Output the (x, y) coordinate of the center of the cell containing the given text.  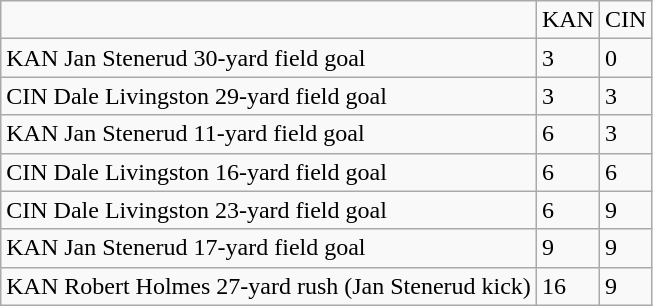
CIN Dale Livingston 23-yard field goal (269, 210)
KAN (568, 20)
CIN (625, 20)
16 (568, 286)
CIN Dale Livingston 16-yard field goal (269, 172)
KAN Robert Holmes 27-yard rush (Jan Stenerud kick) (269, 286)
KAN Jan Stenerud 17-yard field goal (269, 248)
0 (625, 58)
KAN Jan Stenerud 30-yard field goal (269, 58)
CIN Dale Livingston 29-yard field goal (269, 96)
KAN Jan Stenerud 11-yard field goal (269, 134)
